Find where the given text appears and provide that cell's center as (X, Y) coordinate. 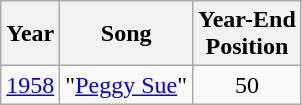
Year (30, 34)
Year-EndPosition (246, 34)
50 (246, 85)
Song (126, 34)
1958 (30, 85)
"Peggy Sue" (126, 85)
